Return the [x, y] coordinate for the center point of the cell that contains the specified text.  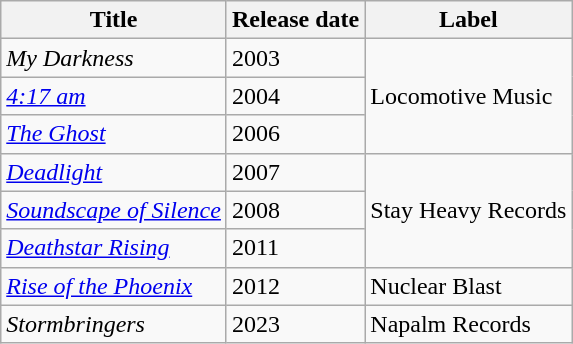
Release date [295, 20]
2012 [295, 286]
Deadlight [114, 172]
2007 [295, 172]
Deathstar Rising [114, 248]
My Darkness [114, 58]
2008 [295, 210]
The Ghost [114, 134]
Rise of the Phoenix [114, 286]
Napalm Records [468, 324]
Soundscape of Silence [114, 210]
Stormbringers [114, 324]
Title [114, 20]
Nuclear Blast [468, 286]
2003 [295, 58]
Locomotive Music [468, 96]
4:17 am [114, 96]
2023 [295, 324]
Stay Heavy Records [468, 210]
2006 [295, 134]
2004 [295, 96]
2011 [295, 248]
Label [468, 20]
